Identify which cell holds the provided text, then report its (X, Y) central coordinate. 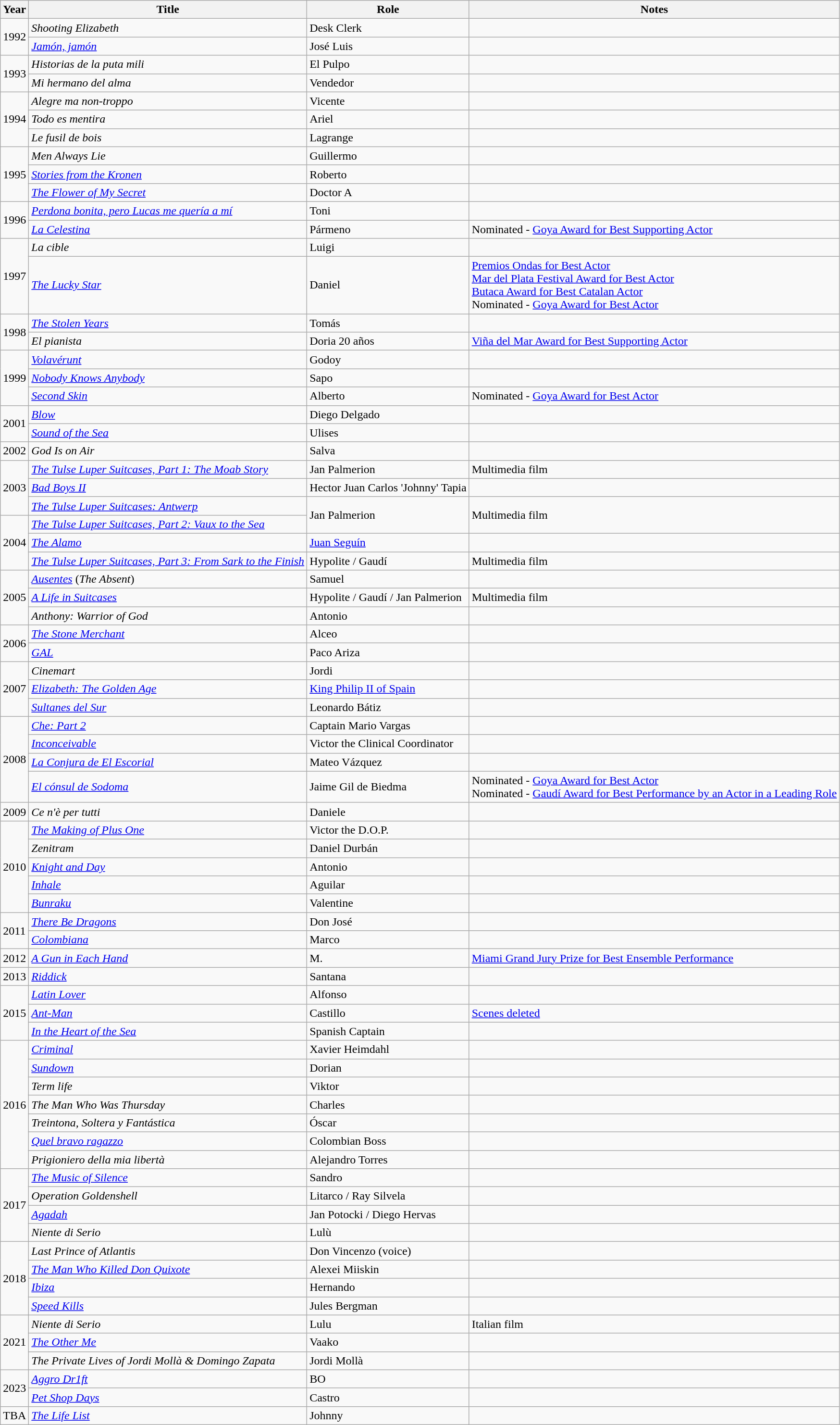
Viña del Mar Award for Best Supporting Actor (655, 341)
A Gun in Each Hand (168, 958)
Pet Shop Days (168, 1397)
Vaako (388, 1342)
Ariel (388, 119)
Volavérunt (168, 360)
1992 (14, 37)
Speed Kills (168, 1306)
Santana (388, 976)
Daniele (388, 812)
La cible (168, 248)
Jan Potocki / Diego Hervas (388, 1214)
Men Always Lie (168, 156)
The Tulse Luper Suitcases, Part 1: The Moab Story (168, 469)
Hypolite / Gaudí / Jan Palmerion (388, 598)
1996 (14, 220)
Victor the Clinical Coordinator (388, 744)
Pármeno (388, 229)
2004 (14, 542)
Zenitram (168, 848)
Le fusil de bois (168, 137)
Lagrange (388, 137)
Vicente (388, 101)
M. (388, 958)
2006 (14, 643)
The Tulse Luper Suitcases, Part 3: From Sark to the Finish (168, 561)
Paco Ariza (388, 652)
Alexei Miiskin (388, 1269)
Juan Seguín (388, 542)
2001 (14, 424)
Lulu (388, 1324)
Mateo Vázquez (388, 762)
2013 (14, 976)
2007 (14, 689)
Doria 20 años (388, 341)
Marco (388, 940)
Ant-Man (168, 1013)
Quel bravo ragazzo (168, 1141)
2011 (14, 931)
Title (168, 10)
El Pulpo (388, 64)
Jordi Mollà (388, 1361)
Xavier Heimdahl (388, 1050)
1993 (14, 74)
1997 (14, 276)
Samuel (388, 579)
The Making of Plus One (168, 830)
Castro (388, 1397)
Diego Delgado (388, 414)
Dorian (388, 1068)
Nominated - Goya Award for Best Supporting Actor (655, 229)
Criminal (168, 1050)
Alegre ma non-troppo (168, 101)
Captain Mario Vargas (388, 725)
Sultanes del Sur (168, 707)
Ausentes (The Absent) (168, 579)
Colombian Boss (388, 1141)
Castillo (388, 1013)
Salva (388, 451)
Todo es mentira (168, 119)
Mi hermano del alma (168, 83)
Roberto (388, 174)
Role (388, 10)
1994 (14, 119)
2003 (14, 487)
God Is on Air (168, 451)
Colombiana (168, 940)
1995 (14, 174)
Aggro Dr1ft (168, 1379)
Notes (655, 10)
Alejandro Torres (388, 1159)
Bad Boys II (168, 487)
The Stone Merchant (168, 634)
Agadah (168, 1214)
Valentine (388, 903)
Nominated - Goya Award for Best Actor (655, 396)
Hector Juan Carlos 'Johnny' Tapia (388, 487)
Riddick (168, 976)
Luigi (388, 248)
There Be Dragons (168, 922)
Knight and Day (168, 867)
2012 (14, 958)
Historias de la puta mili (168, 64)
1998 (14, 332)
2002 (14, 451)
2023 (14, 1388)
Last Prince of Atlantis (168, 1251)
Sapo (388, 378)
Victor the D.O.P. (388, 830)
Miami Grand Jury Prize for Best Ensemble Performance (655, 958)
The Private Lives of Jordi Mollà & Domingo Zapata (168, 1361)
2016 (14, 1104)
Toni (388, 211)
1999 (14, 378)
La Conjura de El Escorial (168, 762)
Vendedor (388, 83)
A Life in Suitcases (168, 598)
The Life List (168, 1415)
Treintona, Soltera y Fantástica (168, 1123)
The Music of Silence (168, 1178)
Elizabeth: The Golden Age (168, 689)
The Alamo (168, 542)
2009 (14, 812)
2010 (14, 866)
Alfonso (388, 995)
Scenes deleted (655, 1013)
Leonardo Bátiz (388, 707)
Don José (388, 922)
El cónsul de Sodoma (168, 787)
Óscar (388, 1123)
2021 (14, 1342)
Jordi (388, 671)
Don Vincenzo (voice) (388, 1251)
Sound of the Sea (168, 433)
Lulù (388, 1233)
Jaime Gil de Biedma (388, 787)
The Stolen Years (168, 323)
Daniel Durbán (388, 848)
2005 (14, 598)
2018 (14, 1278)
TBA (14, 1415)
Litarco / Ray Silvela (388, 1196)
Tomás (388, 323)
Sundown (168, 1068)
Stories from the Kronen (168, 174)
Ce n'è per tutti (168, 812)
The Tulse Luper Suitcases, Part 2: Vaux to the Sea (168, 524)
Inhale (168, 885)
King Philip II of Spain (388, 689)
Anthony: Warrior of God (168, 616)
Jules Bergman (388, 1306)
Italian film (655, 1324)
Spanish Captain (388, 1031)
Perdona bonita, pero Lucas me quería a mí (168, 211)
Second Skin (168, 396)
José Luis (388, 46)
Charles (388, 1104)
Inconceivable (168, 744)
Nobody Knows Anybody (168, 378)
Alceo (388, 634)
2017 (14, 1205)
La Celestina (168, 229)
Shooting Elizabeth (168, 28)
Johnny (388, 1415)
GAL (168, 652)
El pianista (168, 341)
Ulises (388, 433)
Hypolite / Gaudí (388, 561)
The Flower of My Secret (168, 192)
Che: Part 2 (168, 725)
In the Heart of the Sea (168, 1031)
Premios Ondas for Best ActorMar del Plata Festival Award for Best ActorButaca Award for Best Catalan ActorNominated - Goya Award for Best Actor (655, 286)
Godoy (388, 360)
The Lucky Star (168, 286)
Ibiza (168, 1287)
Blow (168, 414)
The Man Who Killed Don Quixote (168, 1269)
The Tulse Luper Suitcases: Antwerp (168, 506)
The Man Who Was Thursday (168, 1104)
Alberto (388, 396)
Jamón, jamón (168, 46)
Operation Goldenshell (168, 1196)
Viktor (388, 1086)
The Other Me (168, 1342)
Hernando (388, 1287)
2008 (14, 760)
Guillermo (388, 156)
Aguilar (388, 885)
Term life (168, 1086)
Prigioniero della mia libertà (168, 1159)
Bunraku (168, 903)
Cinemart (168, 671)
Latin Lover (168, 995)
Desk Clerk (388, 28)
BO (388, 1379)
Nominated - Goya Award for Best ActorNominated - Gaudí Award for Best Performance by an Actor in a Leading Role (655, 787)
Sandro (388, 1178)
Doctor A (388, 192)
Daniel (388, 286)
Year (14, 10)
2015 (14, 1013)
